Pinpoint the cell where the given text exists, returning its (X, Y) midpoint coordinate. 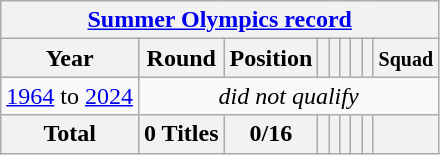
Position (271, 58)
1964 to 2024 (70, 96)
Squad (406, 58)
Round (181, 58)
did not qualify (288, 96)
0 Titles (181, 134)
Total (70, 134)
Year (70, 58)
Summer Olympics record (220, 20)
0/16 (271, 134)
